Extract the [X, Y] coordinate from the center of the cell holding the provided text.  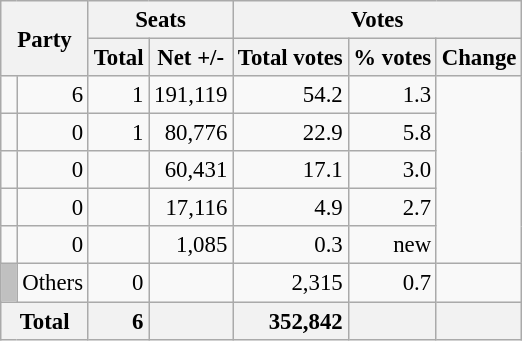
Votes [378, 20]
191,119 [191, 95]
352,842 [290, 321]
80,776 [191, 133]
Change [478, 58]
0.3 [290, 245]
17,116 [191, 208]
0.7 [392, 283]
1,085 [191, 245]
5.8 [392, 133]
Total votes [290, 58]
22.9 [290, 133]
3.0 [392, 170]
Net +/- [191, 58]
Party [45, 38]
17.1 [290, 170]
Seats [160, 20]
4.9 [290, 208]
Others [52, 283]
2.7 [392, 208]
new [392, 245]
2,315 [290, 283]
1.3 [392, 95]
% votes [392, 58]
54.2 [290, 95]
60,431 [191, 170]
